Detect which cell encompasses the target text, then output its (x, y) center coordinate. 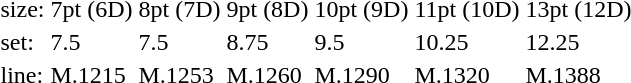
9.5 (362, 42)
10.25 (467, 42)
8.75 (268, 42)
